Provide the [x, y] coordinate of the cell's center where the given text is located.  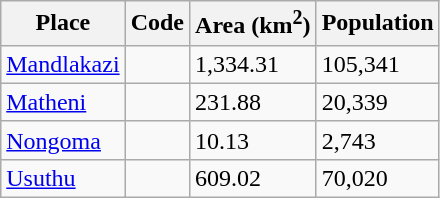
Area (km2) [254, 24]
Usuthu [63, 178]
Code [157, 24]
231.88 [254, 102]
609.02 [254, 178]
Mandlakazi [63, 64]
20,339 [378, 102]
105,341 [378, 64]
2,743 [378, 140]
70,020 [378, 178]
Place [63, 24]
Nongoma [63, 140]
Population [378, 24]
10.13 [254, 140]
Matheni [63, 102]
1,334.31 [254, 64]
